For the text-containing cell, return its midpoint in [X, Y] coordinate format. 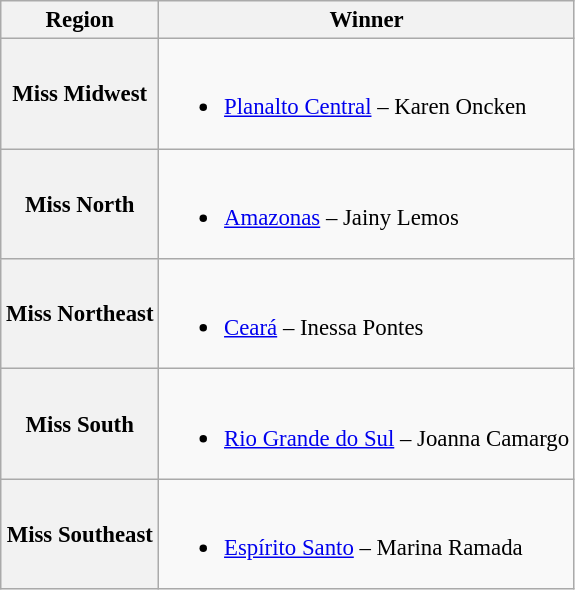
Rio Grande do Sul – Joanna Camargo [367, 424]
Miss South [80, 424]
Region [80, 20]
Planalto Central – Karen Oncken [367, 94]
Miss Midwest [80, 94]
Miss Northeast [80, 314]
Espírito Santo – Marina Ramada [367, 534]
Ceará – Inessa Pontes [367, 314]
Winner [367, 20]
Amazonas – Jainy Lemos [367, 204]
Miss North [80, 204]
Miss Southeast [80, 534]
